Capture the cell that displays the provided text and extract its (x, y) central coordinate. 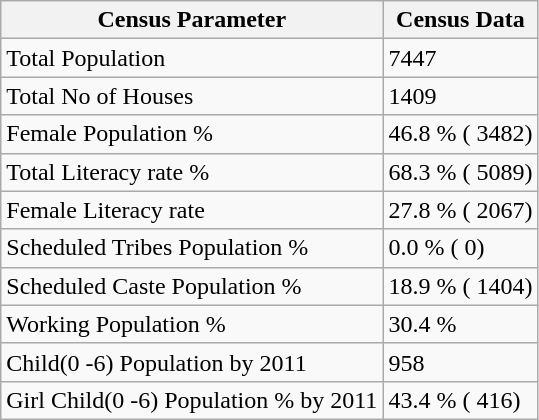
Girl Child(0 -6) Population % by 2011 (192, 400)
958 (460, 362)
43.4 % ( 416) (460, 400)
Female Literacy rate (192, 210)
0.0 % ( 0) (460, 248)
46.8 % ( 3482) (460, 134)
Total Population (192, 58)
18.9 % ( 1404) (460, 286)
Scheduled Caste Population % (192, 286)
Female Population % (192, 134)
Census Parameter (192, 20)
Child(0 -6) Population by 2011 (192, 362)
Total No of Houses (192, 96)
68.3 % ( 5089) (460, 172)
30.4 % (460, 324)
Census Data (460, 20)
Working Population % (192, 324)
7447 (460, 58)
Scheduled Tribes Population % (192, 248)
27.8 % ( 2067) (460, 210)
Total Literacy rate % (192, 172)
1409 (460, 96)
